Output the [X, Y] coordinate of the center of the cell containing the given text.  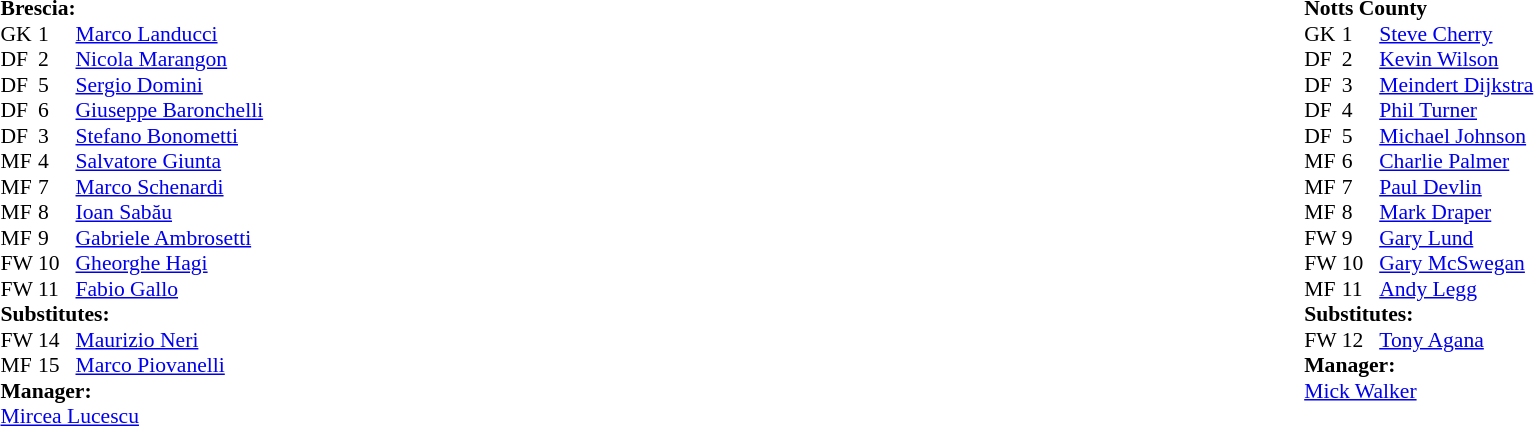
14 [57, 340]
Gary McSwegan [1456, 263]
Mick Walker [1418, 391]
Steve Cherry [1456, 34]
Andy Legg [1456, 289]
Mark Draper [1456, 213]
Marco Landucci [170, 34]
Meindert Dijkstra [1456, 85]
Sergio Domini [170, 85]
Nicola Marangon [170, 59]
Ioan Sabău [170, 213]
12 [1361, 340]
Maurizio Neri [170, 340]
Charlie Palmer [1456, 161]
Paul Devlin [1456, 187]
Gary Lund [1456, 238]
Kevin Wilson [1456, 59]
Marco Schenardi [170, 187]
Giuseppe Baronchelli [170, 111]
Salvatore Giunta [170, 161]
15 [57, 365]
Gabriele Ambrosetti [170, 238]
Marco Piovanelli [170, 365]
Stefano Bonometti [170, 136]
Gheorghe Hagi [170, 263]
Tony Agana [1456, 340]
Michael Johnson [1456, 136]
Fabio Gallo [170, 289]
Phil Turner [1456, 111]
